Output the [x, y] coordinate of the center of the cell containing the given text.  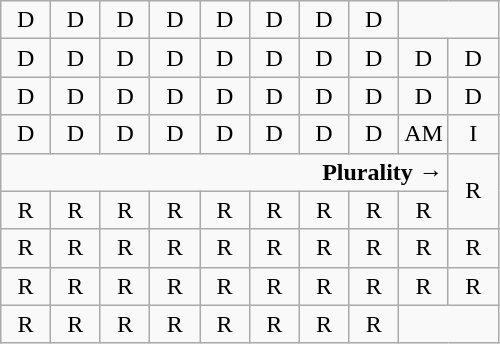
Plurality → [225, 172]
I [473, 134]
AM [424, 134]
